Locate the cell with the specified text and output its [x, y] center coordinate. 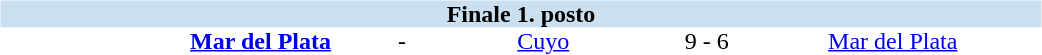
Cuyo [544, 42]
9 - 6 [707, 42]
- [402, 42]
Finale 1. posto [520, 14]
